Extract the (X, Y) coordinate from the center of the cell holding the provided text.  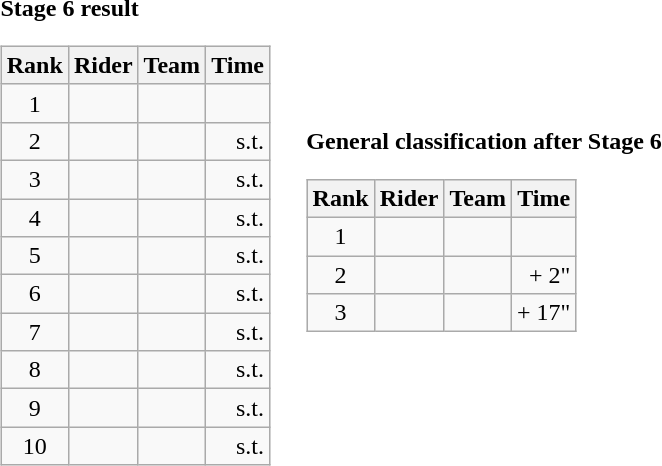
7 (34, 332)
9 (34, 408)
+ 17" (543, 313)
8 (34, 370)
4 (34, 217)
+ 2" (543, 275)
5 (34, 256)
10 (34, 446)
6 (34, 294)
